Return [X, Y] of the center of cell containing provided text 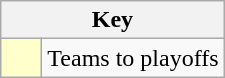
Teams to playoffs [133, 58]
Key [112, 20]
